Return the [x, y] coordinate for the center point of the cell that contains the specified text.  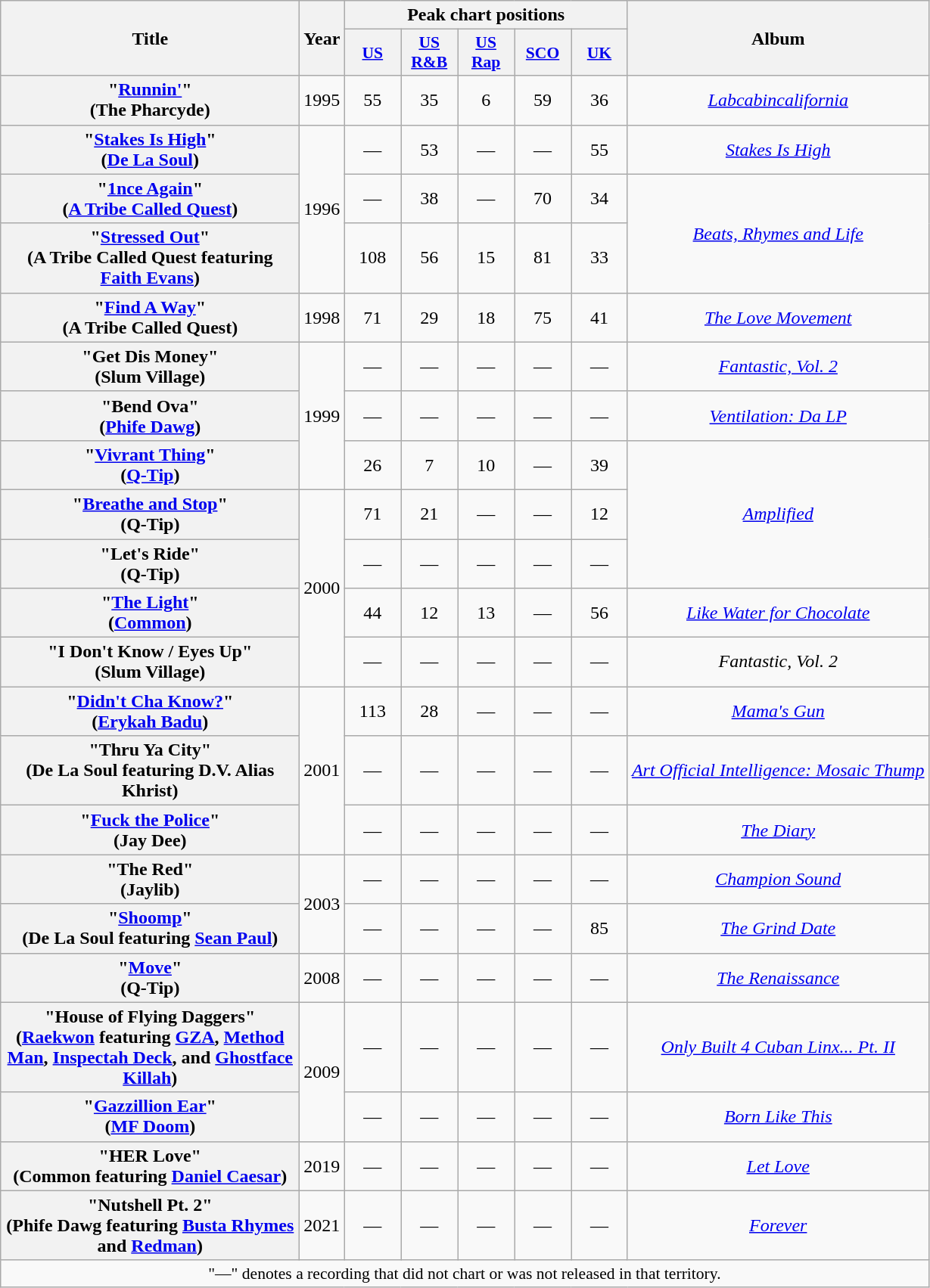
Mama's Gun [778, 711]
Album [778, 38]
Stakes Is High [778, 150]
2003 [322, 904]
Art Official Intelligence: Mosaic Thump [778, 771]
Amplified [778, 514]
35 [430, 100]
"Stakes Is High"(De La Soul) [150, 150]
33 [599, 258]
"—" denotes a recording that did not chart or was not released in that territory. [465, 1274]
1996 [322, 209]
Like Water for Chocolate [778, 613]
"Nutshell Pt. 2"(Phife Dawg featuring Busta Rhymes and Redman) [150, 1225]
"The Red"(Jaylib) [150, 879]
2000 [322, 588]
70 [543, 198]
The Diary [778, 830]
Born Like This [778, 1116]
36 [599, 100]
34 [599, 198]
"Stressed Out"(A Tribe Called Quest featuring Faith Evans) [150, 258]
13 [486, 613]
2001 [322, 771]
2009 [322, 1072]
75 [543, 318]
Let Love [778, 1166]
29 [430, 318]
US Rap [486, 53]
15 [486, 258]
"The Light"(Common) [150, 613]
The Grind Date [778, 929]
US R&B [430, 53]
21 [430, 514]
Title [150, 38]
"I Don't Know / Eyes Up"(Slum Village) [150, 663]
1995 [322, 100]
"Didn't Cha Know?"(Erykah Badu) [150, 711]
Year [322, 38]
1998 [322, 318]
6 [486, 100]
Peak chart positions [486, 15]
Beats, Rhymes and Life [778, 233]
53 [430, 150]
81 [543, 258]
28 [430, 711]
59 [543, 100]
38 [430, 198]
"Breathe and Stop"(Q-Tip) [150, 514]
"Find A Way"(A Tribe Called Quest) [150, 318]
"Bend Ova"(Phife Dawg) [150, 416]
Only Built 4 Cuban Linx... Pt. II [778, 1047]
Labcabincalifornia [778, 100]
18 [486, 318]
108 [372, 258]
1999 [322, 416]
UK [599, 53]
Forever [778, 1225]
US [372, 53]
2019 [322, 1166]
"House of Flying Daggers"(Raekwon featuring GZA, Method Man, Inspectah Deck, and Ghostface Killah) [150, 1047]
44 [372, 613]
Champion Sound [778, 879]
"Get Dis Money"(Slum Village) [150, 366]
113 [372, 711]
SCO [543, 53]
The Love Movement [778, 318]
"Shoomp"(De La Soul featuring Sean Paul) [150, 929]
26 [372, 464]
"HER Love"(Common featuring Daniel Caesar) [150, 1166]
39 [599, 464]
Ventilation: Da LP [778, 416]
7 [430, 464]
"1nce Again"(A Tribe Called Quest) [150, 198]
"Gazzillion Ear"(MF Doom) [150, 1116]
10 [486, 464]
"Let's Ride"(Q-Tip) [150, 563]
"Runnin'"(The Pharcyde) [150, 100]
The Renaissance [778, 977]
"Vivrant Thing"(Q-Tip) [150, 464]
"Thru Ya City"(De La Soul featuring D.V. Alias Khrist) [150, 771]
"Move"(Q-Tip) [150, 977]
2008 [322, 977]
"Fuck the Police"(Jay Dee) [150, 830]
41 [599, 318]
85 [599, 929]
2021 [322, 1225]
